Determine the [X, Y] coordinate at the center of the cell enclosing the given text.  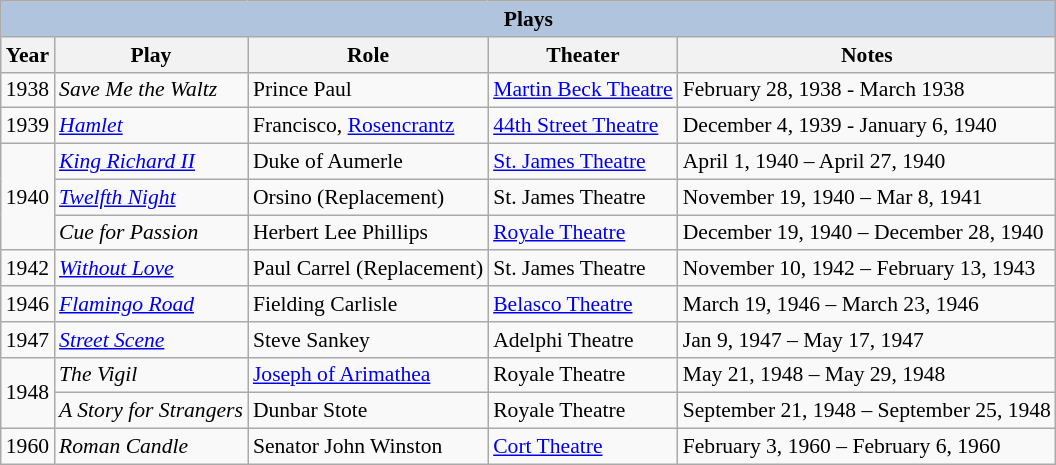
Save Me the Waltz [151, 90]
Play [151, 55]
Dunbar Stote [368, 411]
Notes [867, 55]
Plays [528, 19]
Cue for Passion [151, 233]
1940 [28, 198]
Martin Beck Theatre [583, 90]
The Vigil [151, 375]
September 21, 1948 – September 25, 1948 [867, 411]
44th Street Theatre [583, 126]
1946 [28, 304]
Year [28, 55]
Adelphi Theatre [583, 340]
1960 [28, 447]
Role [368, 55]
Paul Carrel (Replacement) [368, 269]
Cort Theatre [583, 447]
1939 [28, 126]
Roman Candle [151, 447]
November 19, 1940 – Mar 8, 1941 [867, 197]
April 1, 1940 – April 27, 1940 [867, 162]
Francisco, Rosencrantz [368, 126]
Joseph of Arimathea [368, 375]
1948 [28, 392]
Orsino (Replacement) [368, 197]
Fielding Carlisle [368, 304]
Hamlet [151, 126]
Flamingo Road [151, 304]
A Story for Strangers [151, 411]
February 28, 1938 - March 1938 [867, 90]
Theater [583, 55]
February 3, 1960 – February 6, 1960 [867, 447]
December 4, 1939 - January 6, 1940 [867, 126]
Senator John Winston [368, 447]
Prince Paul [368, 90]
Without Love [151, 269]
Herbert Lee Phillips [368, 233]
Steve Sankey [368, 340]
March 19, 1946 – March 23, 1946 [867, 304]
Belasco Theatre [583, 304]
1942 [28, 269]
Street Scene [151, 340]
December 19, 1940 – December 28, 1940 [867, 233]
Jan 9, 1947 – May 17, 1947 [867, 340]
November 10, 1942 – February 13, 1943 [867, 269]
Twelfth Night [151, 197]
1947 [28, 340]
King Richard II [151, 162]
1938 [28, 90]
May 21, 1948 – May 29, 1948 [867, 375]
Duke of Aumerle [368, 162]
